Scan for the cell matching the given text and deliver its [X, Y] coordinate at center. 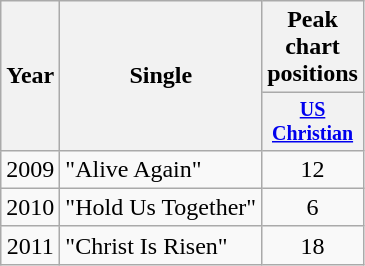
2010 [30, 207]
Single [161, 76]
Year [30, 76]
Peak chart positions [313, 47]
"Hold Us Together" [161, 207]
"Christ Is Risen" [161, 245]
"Alive Again" [161, 169]
US Christian [313, 122]
18 [313, 245]
6 [313, 207]
12 [313, 169]
2011 [30, 245]
2009 [30, 169]
